Scan for the cell matching the given text and deliver its [x, y] coordinate at center. 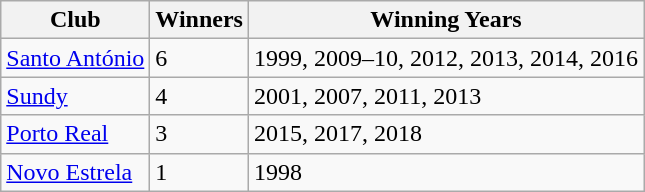
Sundy [76, 96]
Novo Estrela [76, 172]
3 [200, 134]
2015, 2017, 2018 [446, 134]
Club [76, 20]
Porto Real [76, 134]
1999, 2009–10, 2012, 2013, 2014, 2016 [446, 58]
Winning Years [446, 20]
4 [200, 96]
Santo António [76, 58]
2001, 2007, 2011, 2013 [446, 96]
6 [200, 58]
Winners [200, 20]
1998 [446, 172]
1 [200, 172]
